Pinpoint the cell where the given text exists, returning its (X, Y) midpoint coordinate. 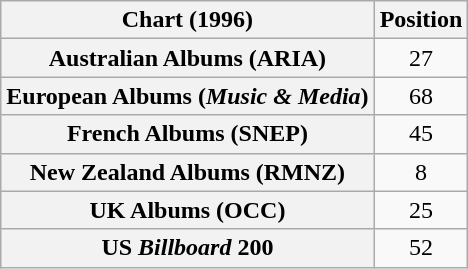
27 (421, 58)
8 (421, 172)
French Albums (SNEP) (188, 134)
UK Albums (OCC) (188, 210)
68 (421, 96)
25 (421, 210)
US Billboard 200 (188, 248)
52 (421, 248)
Australian Albums (ARIA) (188, 58)
European Albums (Music & Media) (188, 96)
New Zealand Albums (RMNZ) (188, 172)
Position (421, 20)
Chart (1996) (188, 20)
45 (421, 134)
